Pinpoint the cell where the given text exists, returning its [x, y] midpoint coordinate. 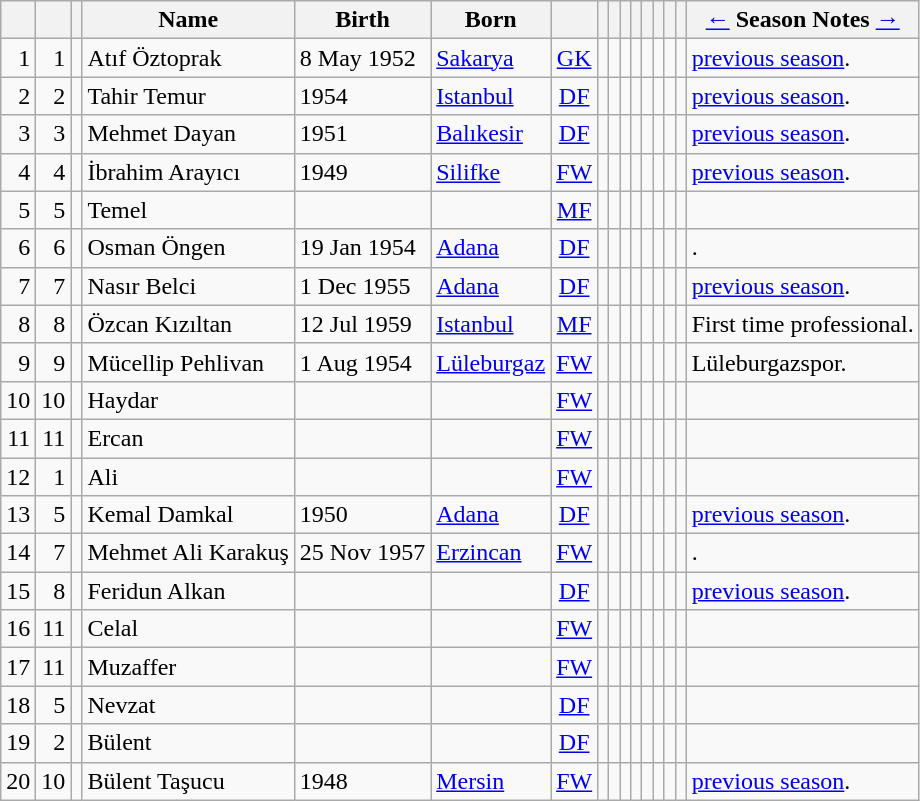
Haydar [188, 400]
14 [18, 553]
GK [574, 58]
Kemal Damkal [188, 515]
Celal [188, 629]
Erzincan [491, 553]
17 [18, 667]
1954 [362, 96]
12 [18, 477]
19 Jan 1954 [362, 248]
Özcan Kızıltan [188, 324]
Born [491, 20]
Balıkesir [491, 134]
12 Jul 1959 [362, 324]
19 [18, 743]
8 May 1952 [362, 58]
Bülent Taşucu [188, 781]
Name [188, 20]
1 Dec 1955 [362, 286]
Nasır Belci [188, 286]
16 [18, 629]
18 [18, 705]
Nevzat [188, 705]
First time professional. [802, 324]
Mersin [491, 781]
Osman Öngen [188, 248]
1950 [362, 515]
Mehmet Dayan [188, 134]
25 Nov 1957 [362, 553]
Mücellip Pehlivan [188, 362]
Lüleburgazspor. [802, 362]
Atıf Öztoprak [188, 58]
Muzaffer [188, 667]
1948 [362, 781]
Mehmet Ali Karakuş [188, 553]
1 Aug 1954 [362, 362]
1949 [362, 172]
Birth [362, 20]
20 [18, 781]
Sakarya [491, 58]
Ali [188, 477]
Silifke [491, 172]
İbrahim Arayıcı [188, 172]
Bülent [188, 743]
Tahir Temur [188, 96]
Ercan [188, 438]
Temel [188, 210]
← Season Notes → [802, 20]
13 [18, 515]
Lüleburgaz [491, 362]
Feridun Alkan [188, 591]
15 [18, 591]
1951 [362, 134]
